Scan for the cell matching the given text and deliver its (X, Y) coordinate at center. 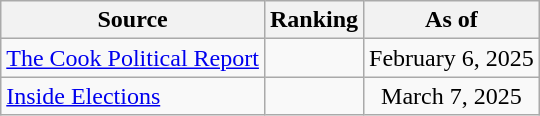
The Cook Political Report (133, 58)
February 6, 2025 (452, 58)
As of (452, 20)
Source (133, 20)
Inside Elections (133, 96)
Ranking (314, 20)
March 7, 2025 (452, 96)
